From the cell containing the given text, extract its center point as [x, y] coordinate. 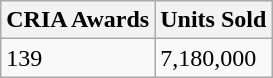
139 [78, 58]
Units Sold [214, 20]
7,180,000 [214, 58]
CRIA Awards [78, 20]
